Search for the cell housing the specified text and yield its (X, Y) center coordinate. 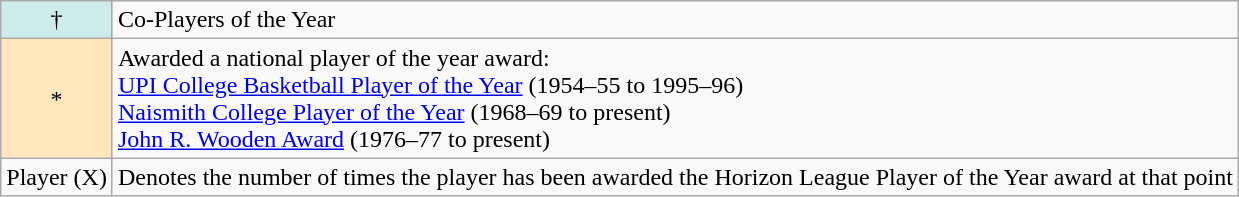
Co-Players of the Year (675, 20)
Player (X) (57, 177)
† (57, 20)
* (57, 98)
Denotes the number of times the player has been awarded the Horizon League Player of the Year award at that point (675, 177)
